Detect which cell encompasses the target text, then output its [X, Y] center coordinate. 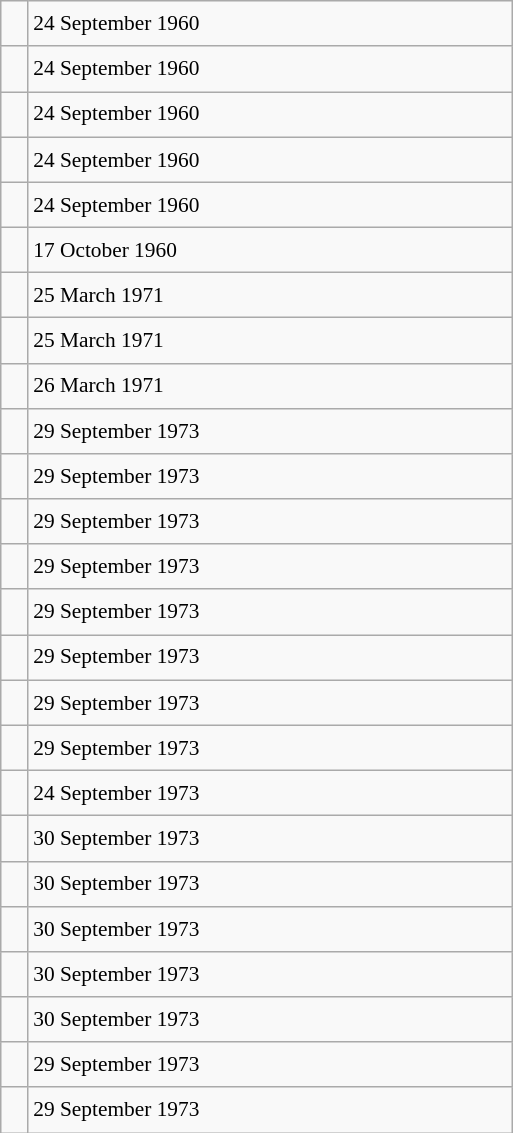
26 March 1971 [270, 386]
17 October 1960 [270, 250]
24 September 1973 [270, 792]
